Detect which cell encompasses the target text, then output its (x, y) center coordinate. 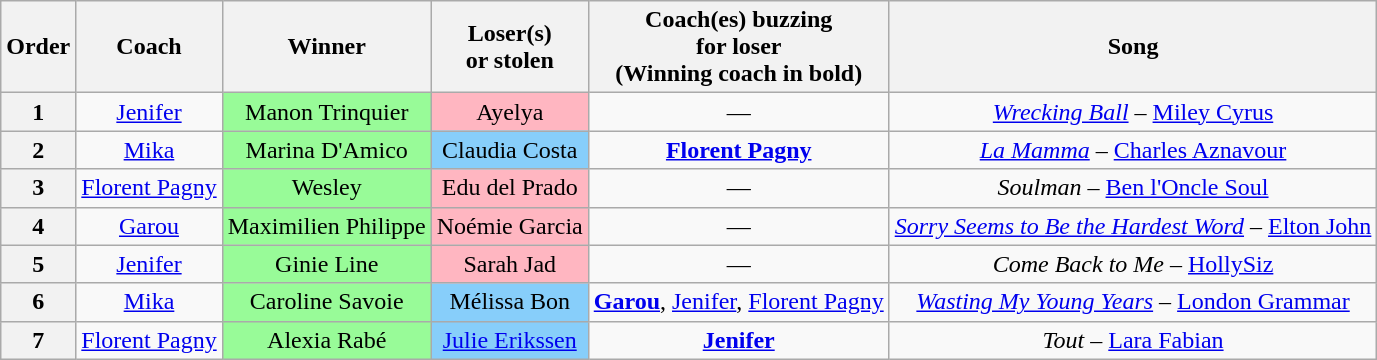
Coach (149, 47)
Marina D'Amico (326, 150)
Claudia Costa (510, 150)
Garou (149, 226)
Caroline Savoie (326, 302)
1 (38, 112)
2 (38, 150)
5 (38, 264)
Sorry Seems to Be the Hardest Word – Elton John (1133, 226)
Julie Erikssen (510, 340)
4 (38, 226)
Ayelya (510, 112)
Garou, Jenifer, Florent Pagny (738, 302)
Come Back to Me – HollySiz (1133, 264)
Ginie Line (326, 264)
Order (38, 47)
Alexia Rabé (326, 340)
Tout – Lara Fabian (1133, 340)
Mélissa Bon (510, 302)
Wrecking Ball – Miley Cyrus (1133, 112)
Sarah Jad (510, 264)
Manon Trinquier (326, 112)
7 (38, 340)
La Mamma – Charles Aznavour (1133, 150)
6 (38, 302)
Wesley (326, 188)
Coach(es) buzzingfor loser (Winning coach in bold) (738, 47)
Edu del Prado (510, 188)
3 (38, 188)
Maximilien Philippe (326, 226)
Noémie Garcia (510, 226)
Loser(s)or stolen (510, 47)
Song (1133, 47)
Winner (326, 47)
Soulman – Ben l'Oncle Soul (1133, 188)
Wasting My Young Years – London Grammar (1133, 302)
